Output the (x, y) coordinate of the center of the cell containing the given text.  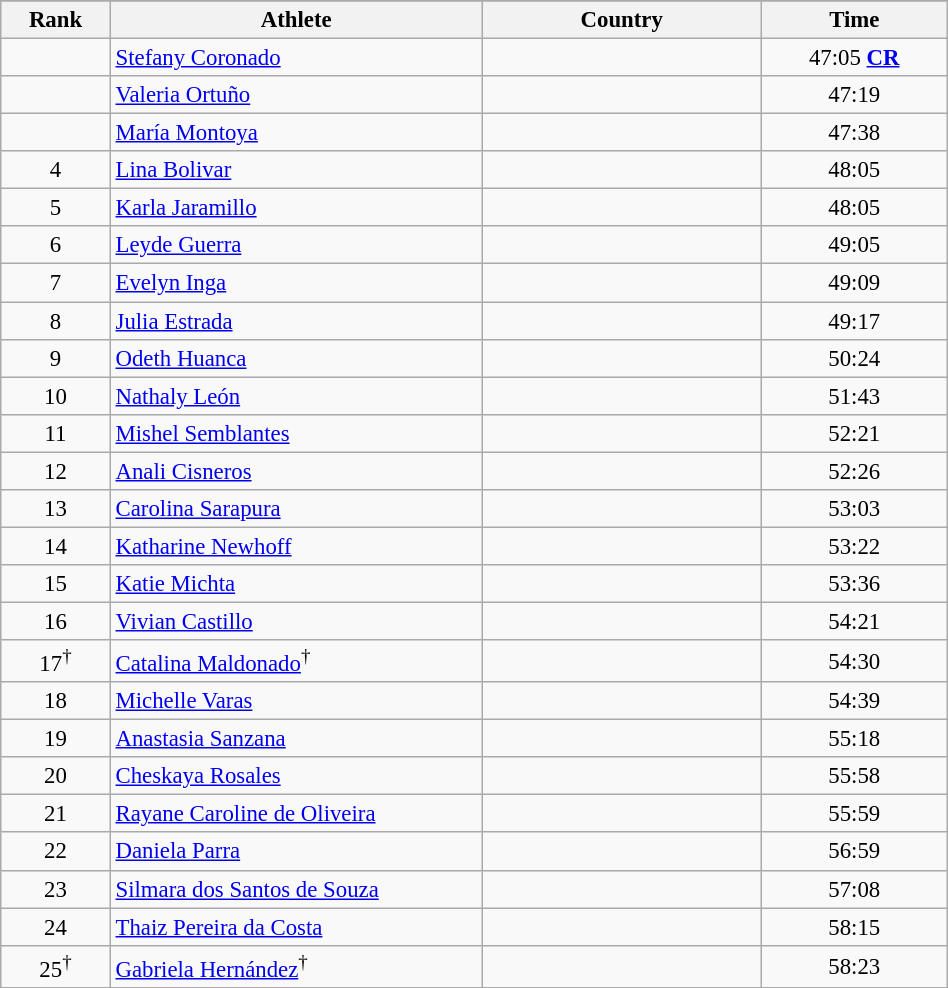
58:15 (854, 927)
Cheskaya Rosales (296, 776)
Daniela Parra (296, 852)
Evelyn Inga (296, 283)
13 (56, 509)
4 (56, 170)
Carolina Sarapura (296, 509)
Michelle Varas (296, 701)
56:59 (854, 852)
47:38 (854, 133)
Silmara dos Santos de Souza (296, 889)
52:26 (854, 471)
Lina Bolivar (296, 170)
55:59 (854, 814)
Catalina Maldonado† (296, 661)
54:21 (854, 621)
15 (56, 584)
49:05 (854, 245)
50:24 (854, 358)
52:21 (854, 433)
24 (56, 927)
49:09 (854, 283)
9 (56, 358)
57:08 (854, 889)
23 (56, 889)
7 (56, 283)
Karla Jaramillo (296, 208)
Leyde Guerra (296, 245)
Rank (56, 20)
Time (854, 20)
Vivian Castillo (296, 621)
Nathaly León (296, 396)
53:36 (854, 584)
Gabriela Hernández† (296, 966)
Stefany Coronado (296, 58)
20 (56, 776)
25† (56, 966)
5 (56, 208)
19 (56, 739)
Katharine Newhoff (296, 546)
18 (56, 701)
6 (56, 245)
Katie Michta (296, 584)
22 (56, 852)
21 (56, 814)
53:22 (854, 546)
54:30 (854, 661)
Mishel Semblantes (296, 433)
16 (56, 621)
47:19 (854, 95)
58:23 (854, 966)
Rayane Caroline de Oliveira (296, 814)
Thaiz Pereira da Costa (296, 927)
Athlete (296, 20)
12 (56, 471)
51:43 (854, 396)
55:58 (854, 776)
Valeria Ortuño (296, 95)
10 (56, 396)
Julia Estrada (296, 321)
Odeth Huanca (296, 358)
Country (622, 20)
11 (56, 433)
17† (56, 661)
Anastasia Sanzana (296, 739)
53:03 (854, 509)
49:17 (854, 321)
14 (56, 546)
8 (56, 321)
47:05 CR (854, 58)
55:18 (854, 739)
María Montoya (296, 133)
Anali Cisneros (296, 471)
54:39 (854, 701)
